Output the (x, y) coordinate of the center of the cell containing the given text.  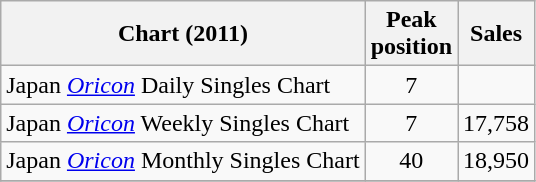
Chart (2011) (183, 34)
18,950 (496, 161)
Japan Oricon Monthly Singles Chart (183, 161)
40 (411, 161)
Peakposition (411, 34)
Sales (496, 34)
Japan Oricon Daily Singles Chart (183, 85)
17,758 (496, 123)
Japan Oricon Weekly Singles Chart (183, 123)
